From the cell containing the given text, extract its center point as [X, Y] coordinate. 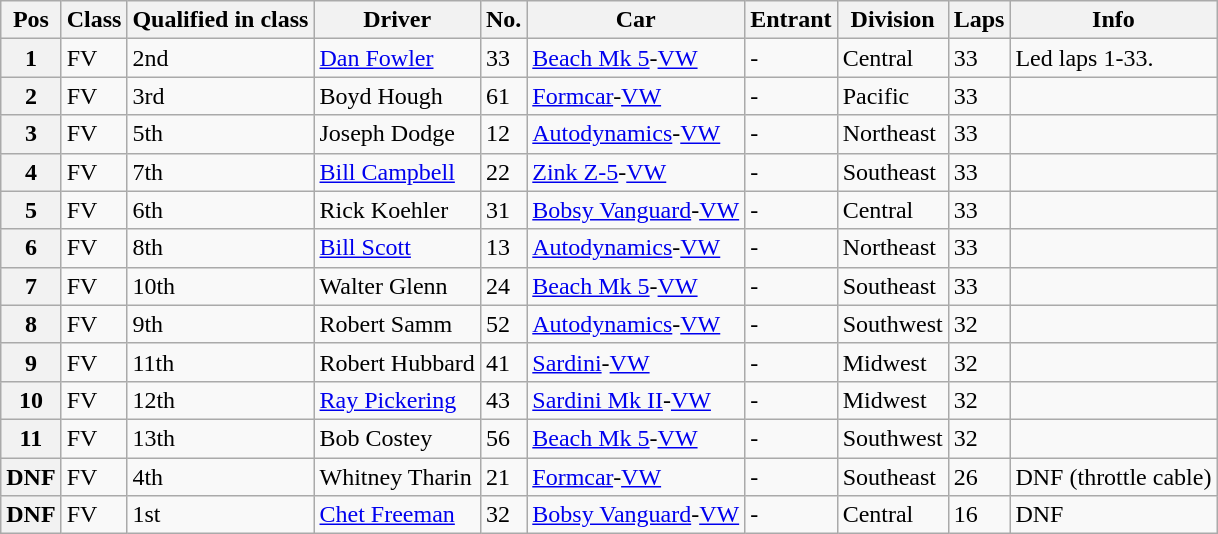
Led laps 1-33. [1114, 58]
Robert Samm [397, 324]
Entrant [791, 20]
43 [503, 400]
12 [503, 134]
41 [503, 362]
8th [220, 248]
24 [503, 286]
Qualified in class [220, 20]
2 [31, 96]
4 [31, 172]
5th [220, 134]
Joseph Dodge [397, 134]
11 [31, 438]
13th [220, 438]
No. [503, 20]
6 [31, 248]
Bill Campbell [397, 172]
Sardini Mk II-VW [636, 400]
Ray Pickering [397, 400]
Boyd Hough [397, 96]
Zink Z-5-VW [636, 172]
Pacific [892, 96]
1st [220, 515]
5 [31, 210]
6th [220, 210]
7 [31, 286]
16 [979, 515]
11th [220, 362]
4th [220, 477]
Chet Freeman [397, 515]
7th [220, 172]
Walter Glenn [397, 286]
13 [503, 248]
Car [636, 20]
3rd [220, 96]
9 [31, 362]
12th [220, 400]
61 [503, 96]
3 [31, 134]
Bill Scott [397, 248]
Class [94, 20]
26 [979, 477]
1 [31, 58]
Sardini-VW [636, 362]
56 [503, 438]
Rick Koehler [397, 210]
Robert Hubbard [397, 362]
21 [503, 477]
22 [503, 172]
Pos [31, 20]
10th [220, 286]
8 [31, 324]
Whitney Tharin [397, 477]
DNF (throttle cable) [1114, 477]
52 [503, 324]
10 [31, 400]
Laps [979, 20]
Division [892, 20]
Bob Costey [397, 438]
2nd [220, 58]
Dan Fowler [397, 58]
31 [503, 210]
Info [1114, 20]
9th [220, 324]
Driver [397, 20]
